Return (x, y) of the center of cell containing provided text 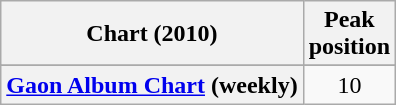
10 (349, 85)
Peakposition (349, 34)
Chart (2010) (152, 34)
Gaon Album Chart (weekly) (152, 85)
